Capture the cell that displays the provided text and extract its (x, y) central coordinate. 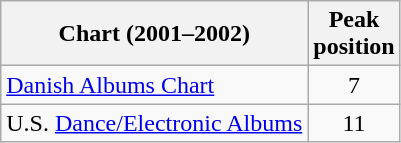
Chart (2001–2002) (154, 34)
7 (354, 85)
Danish Albums Chart (154, 85)
U.S. Dance/Electronic Albums (154, 123)
Peakposition (354, 34)
11 (354, 123)
